Find where the given text appears and provide that cell's center as (X, Y) coordinate. 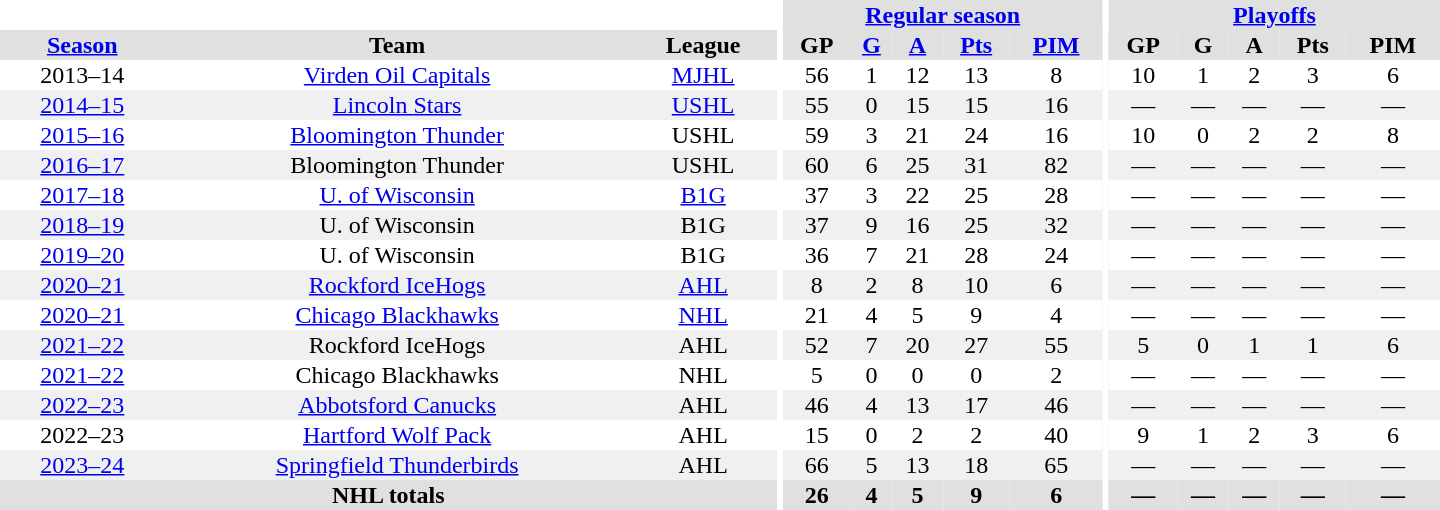
League (704, 45)
2015–16 (82, 135)
Abbotsford Canucks (398, 405)
52 (816, 345)
32 (1056, 225)
59 (816, 135)
40 (1056, 435)
2018–19 (82, 225)
2023–24 (82, 465)
2014–15 (82, 105)
2013–14 (82, 75)
36 (816, 255)
Springfield Thunderbirds (398, 465)
12 (918, 75)
20 (918, 345)
82 (1056, 165)
27 (976, 345)
2019–20 (82, 255)
31 (976, 165)
56 (816, 75)
Season (82, 45)
17 (976, 405)
Playoffs (1274, 15)
Lincoln Stars (398, 105)
Hartford Wolf Pack (398, 435)
66 (816, 465)
2017–18 (82, 195)
Team (398, 45)
MJHL (704, 75)
Regular season (942, 15)
18 (976, 465)
60 (816, 165)
26 (816, 495)
2016–17 (82, 165)
NHL totals (388, 495)
22 (918, 195)
Virden Oil Capitals (398, 75)
65 (1056, 465)
